Provide the (x, y) coordinate of the cell's center where the given text is located.  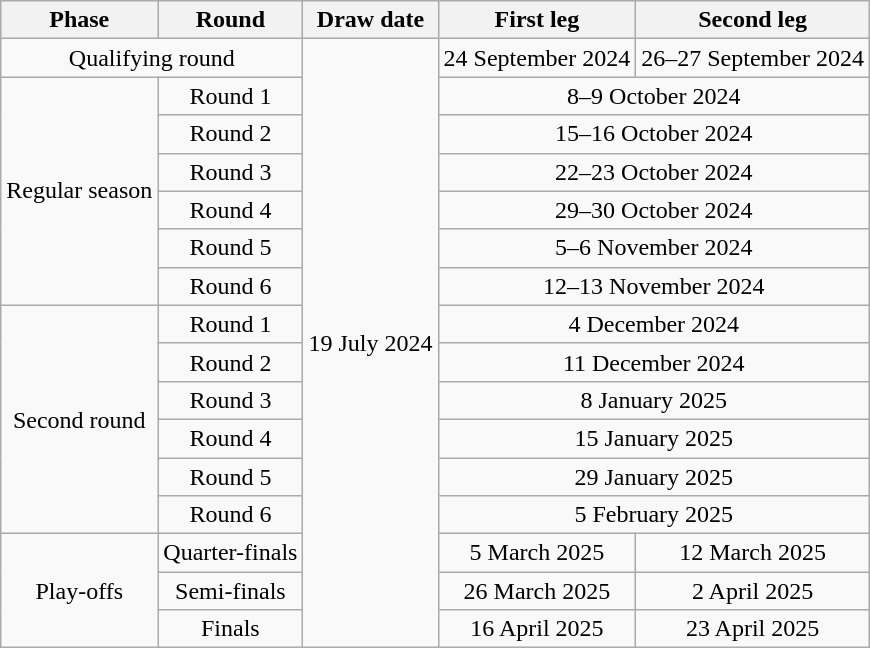
29 January 2025 (654, 477)
22–23 October 2024 (654, 172)
26–27 September 2024 (753, 58)
Phase (80, 20)
5 February 2025 (654, 515)
Quarter-finals (230, 553)
First leg (537, 20)
Second round (80, 419)
24 September 2024 (537, 58)
4 December 2024 (654, 324)
2 April 2025 (753, 591)
26 March 2025 (537, 591)
Second leg (753, 20)
Finals (230, 629)
15–16 October 2024 (654, 134)
Semi-finals (230, 591)
19 July 2024 (370, 344)
Draw date (370, 20)
12 March 2025 (753, 553)
23 April 2025 (753, 629)
5–6 November 2024 (654, 248)
16 April 2025 (537, 629)
12–13 November 2024 (654, 286)
Round (230, 20)
Regular season (80, 191)
29–30 October 2024 (654, 210)
15 January 2025 (654, 438)
8–9 October 2024 (654, 96)
5 March 2025 (537, 553)
Qualifying round (152, 58)
Play-offs (80, 591)
11 December 2024 (654, 362)
8 January 2025 (654, 400)
